Locate the cell with the specified text and output its (X, Y) center coordinate. 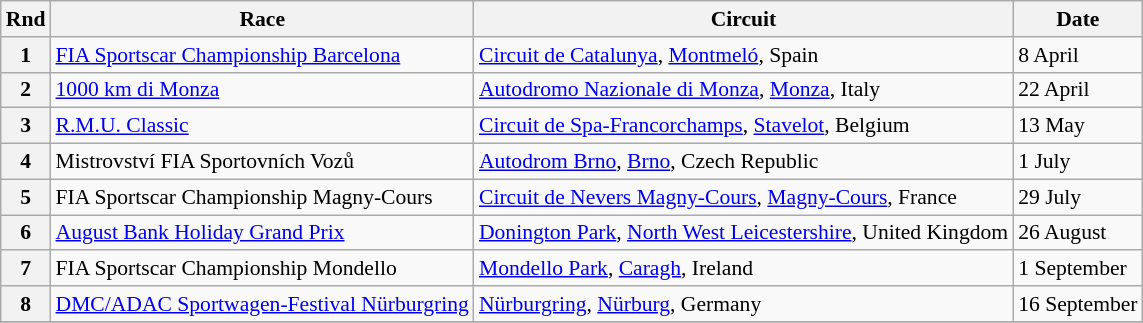
FIA Sportscar Championship Magny-Cours (262, 197)
Circuit de Spa-Francorchamps, Stavelot, Belgium (744, 126)
Autodromo Nazionale di Monza, Monza, Italy (744, 90)
5 (26, 197)
2 (26, 90)
1 (26, 55)
August Bank Holiday Grand Prix (262, 233)
DMC/ADAC Sportwagen-Festival Nürburgring (262, 304)
Autodrom Brno, Brno, Czech Republic (744, 162)
1000 km di Monza (262, 90)
Mondello Park, Caragh, Ireland (744, 269)
29 July (1078, 197)
FIA Sportscar Championship Barcelona (262, 55)
Nürburgring, Nürburg, Germany (744, 304)
22 April (1078, 90)
26 August (1078, 233)
Circuit (744, 19)
6 (26, 233)
R.M.U. Classic (262, 126)
Mistrovství FIA Sportovních Vozů (262, 162)
8 (26, 304)
3 (26, 126)
13 May (1078, 126)
1 July (1078, 162)
1 September (1078, 269)
16 September (1078, 304)
Donington Park, North West Leicestershire, United Kingdom (744, 233)
Rnd (26, 19)
Race (262, 19)
4 (26, 162)
Date (1078, 19)
8 April (1078, 55)
Circuit de Catalunya, Montmeló, Spain (744, 55)
7 (26, 269)
Circuit de Nevers Magny-Cours, Magny-Cours, France (744, 197)
FIA Sportscar Championship Mondello (262, 269)
